From the cell containing the given text, extract its center point as [x, y] coordinate. 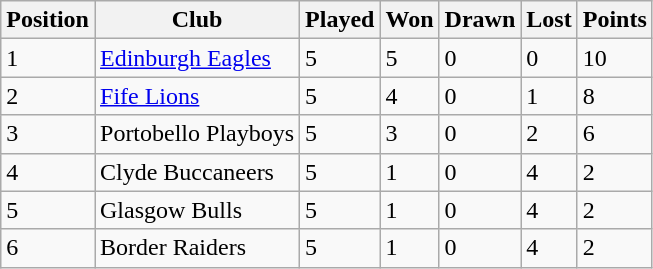
Position [48, 20]
Played [340, 20]
Portobello Playboys [196, 134]
Edinburgh Eagles [196, 58]
Won [410, 20]
Lost [549, 20]
Border Raiders [196, 248]
8 [614, 96]
Points [614, 20]
Clyde Buccaneers [196, 172]
Drawn [480, 20]
Glasgow Bulls [196, 210]
10 [614, 58]
Club [196, 20]
Fife Lions [196, 96]
